Scan for the cell matching the given text and deliver its [X, Y] coordinate at center. 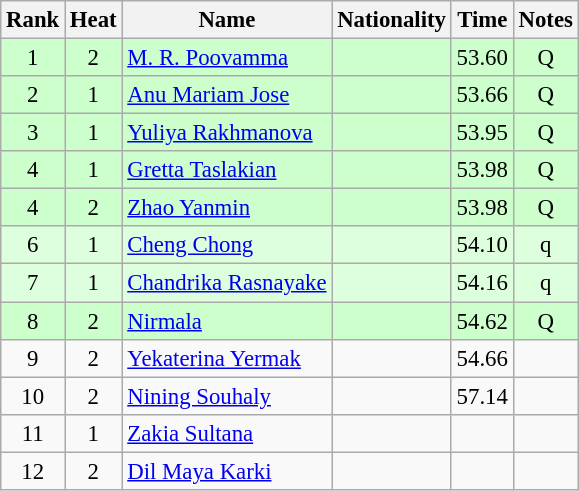
9 [33, 358]
Nining Souhaly [227, 396]
Zakia Sultana [227, 433]
M. R. Poovamma [227, 58]
Nationality [392, 20]
12 [33, 471]
57.14 [482, 396]
3 [33, 133]
Name [227, 20]
54.16 [482, 283]
Heat [94, 20]
Nirmala [227, 321]
53.66 [482, 95]
Dil Maya Karki [227, 471]
11 [33, 433]
Chandrika Rasnayake [227, 283]
Notes [546, 20]
7 [33, 283]
6 [33, 245]
Zhao Yanmin [227, 208]
Yekaterina Yermak [227, 358]
Cheng Chong [227, 245]
53.95 [482, 133]
8 [33, 321]
Anu Mariam Jose [227, 95]
Rank [33, 20]
10 [33, 396]
54.10 [482, 245]
54.62 [482, 321]
Yuliya Rakhmanova [227, 133]
54.66 [482, 358]
53.60 [482, 58]
Time [482, 20]
Gretta Taslakian [227, 170]
